Provide the (x, y) coordinate of the cell's center where the given text is located.  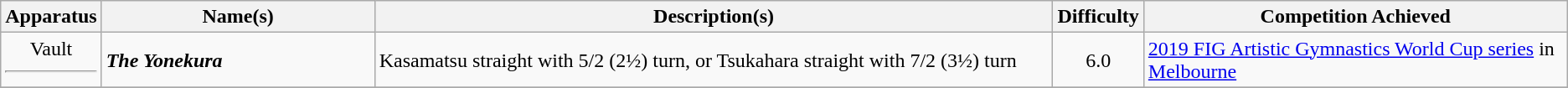
Vault (51, 60)
6.0 (1098, 60)
The Yonekura (238, 60)
2019 FIG Artistic Gymnastics World Cup series in Melbourne (1355, 60)
Kasamatsu straight with 5/2 (2½) turn, or Tsukahara straight with 7/2 (3½) turn (714, 60)
Name(s) (238, 17)
Description(s) (714, 17)
Apparatus (51, 17)
Competition Achieved (1355, 17)
Difficulty (1098, 17)
